Output the (x, y) coordinate of the center of the cell containing the given text.  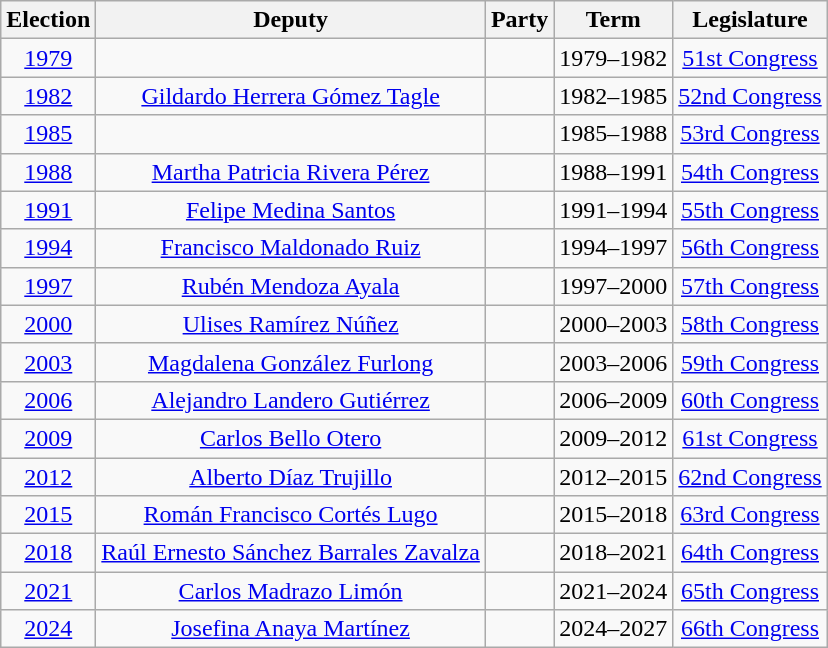
1991–1994 (614, 210)
62nd Congress (750, 477)
1994–1997 (614, 248)
58th Congress (750, 324)
2000 (48, 324)
2003 (48, 362)
2003–2006 (614, 362)
Party (519, 20)
1988–1991 (614, 172)
54th Congress (750, 172)
2024–2027 (614, 629)
65th Congress (750, 591)
Alberto Díaz Trujillo (291, 477)
64th Congress (750, 553)
Rubén Mendoza Ayala (291, 286)
2024 (48, 629)
2009 (48, 438)
51st Congress (750, 58)
Martha Patricia Rivera Pérez (291, 172)
Román Francisco Cortés Lugo (291, 515)
2012–2015 (614, 477)
Gildardo Herrera Gómez Tagle (291, 96)
Carlos Bello Otero (291, 438)
Felipe Medina Santos (291, 210)
1985–1988 (614, 134)
2018–2021 (614, 553)
1985 (48, 134)
61st Congress (750, 438)
Raúl Ernesto Sánchez Barrales Zavalza (291, 553)
1979–1982 (614, 58)
1997 (48, 286)
66th Congress (750, 629)
Deputy (291, 20)
1997–2000 (614, 286)
2021 (48, 591)
1982 (48, 96)
55th Congress (750, 210)
53rd Congress (750, 134)
Alejandro Landero Gutiérrez (291, 400)
52nd Congress (750, 96)
60th Congress (750, 400)
2012 (48, 477)
59th Congress (750, 362)
Ulises Ramírez Núñez (291, 324)
57th Congress (750, 286)
Magdalena González Furlong (291, 362)
2015 (48, 515)
63rd Congress (750, 515)
Francisco Maldonado Ruiz (291, 248)
Josefina Anaya Martínez (291, 629)
1982–1985 (614, 96)
1988 (48, 172)
1991 (48, 210)
1994 (48, 248)
2006 (48, 400)
Term (614, 20)
2006–2009 (614, 400)
2015–2018 (614, 515)
2018 (48, 553)
Legislature (750, 20)
56th Congress (750, 248)
2000–2003 (614, 324)
Election (48, 20)
Carlos Madrazo Limón (291, 591)
2021–2024 (614, 591)
2009–2012 (614, 438)
1979 (48, 58)
